Scan for the cell matching the given text and deliver its [X, Y] coordinate at center. 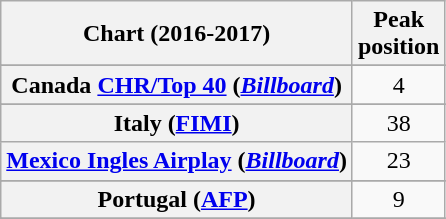
Canada CHR/Top 40 (Billboard) [177, 85]
38 [398, 123]
4 [398, 85]
23 [398, 161]
Peakposition [398, 34]
Portugal (AFP) [177, 199]
Italy (FIMI) [177, 123]
9 [398, 199]
Chart (2016-2017) [177, 34]
Mexico Ingles Airplay (Billboard) [177, 161]
